From the cell containing the given text, extract its center point as [X, Y] coordinate. 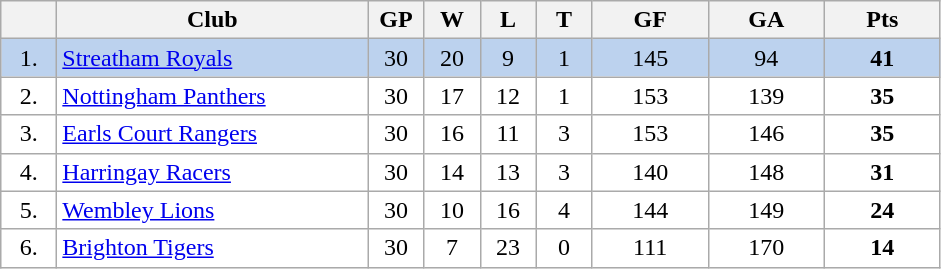
148 [766, 172]
6. [29, 248]
145 [650, 58]
13 [508, 172]
20 [452, 58]
L [508, 20]
23 [508, 248]
Brighton Tigers [212, 248]
W [452, 20]
146 [766, 134]
11 [508, 134]
5. [29, 210]
144 [650, 210]
140 [650, 172]
31 [882, 172]
T [564, 20]
111 [650, 248]
139 [766, 96]
1. [29, 58]
Streatham Royals [212, 58]
24 [882, 210]
Nottingham Panthers [212, 96]
0 [564, 248]
7 [452, 248]
41 [882, 58]
17 [452, 96]
3. [29, 134]
4 [564, 210]
2. [29, 96]
Earls Court Rangers [212, 134]
9 [508, 58]
Wembley Lions [212, 210]
170 [766, 248]
12 [508, 96]
GF [650, 20]
Pts [882, 20]
GA [766, 20]
4. [29, 172]
Harringay Racers [212, 172]
Club [212, 20]
GP [396, 20]
94 [766, 58]
10 [452, 210]
149 [766, 210]
